Output the (X, Y) coordinate of the center of the cell containing the given text.  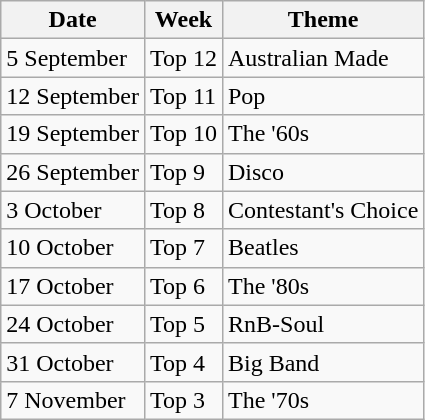
Contestant's Choice (322, 210)
Top 3 (183, 400)
Top 11 (183, 96)
Top 6 (183, 286)
10 October (73, 248)
Top 10 (183, 134)
Top 5 (183, 324)
Disco (322, 172)
Week (183, 20)
Theme (322, 20)
The '80s (322, 286)
Top 4 (183, 362)
RnB-Soul (322, 324)
Beatles (322, 248)
19 September (73, 134)
Big Band (322, 362)
26 September (73, 172)
The '70s (322, 400)
5 September (73, 58)
31 October (73, 362)
Top 9 (183, 172)
3 October (73, 210)
17 October (73, 286)
24 October (73, 324)
Date (73, 20)
Top 8 (183, 210)
Pop (322, 96)
12 September (73, 96)
7 November (73, 400)
Top 12 (183, 58)
Top 7 (183, 248)
Australian Made (322, 58)
The '60s (322, 134)
